Pinpoint the cell where the given text exists, returning its (x, y) midpoint coordinate. 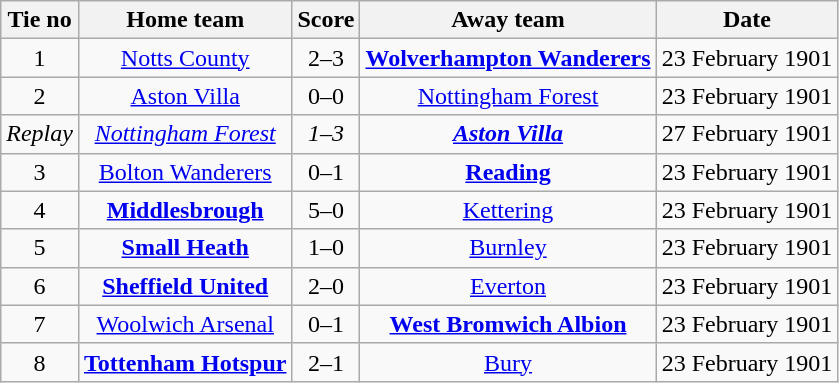
27 February 1901 (747, 134)
4 (40, 210)
Tottenham Hotspur (185, 362)
6 (40, 286)
5 (40, 248)
Bury (508, 362)
1–3 (326, 134)
2–3 (326, 58)
3 (40, 172)
West Bromwich Albion (508, 324)
Home team (185, 20)
Notts County (185, 58)
7 (40, 324)
Tie no (40, 20)
Burnley (508, 248)
2–0 (326, 286)
1–0 (326, 248)
8 (40, 362)
Kettering (508, 210)
Wolverhampton Wanderers (508, 58)
1 (40, 58)
Sheffield United (185, 286)
Replay (40, 134)
Date (747, 20)
2 (40, 96)
0–0 (326, 96)
Bolton Wanderers (185, 172)
5–0 (326, 210)
Away team (508, 20)
Everton (508, 286)
Middlesbrough (185, 210)
Score (326, 20)
Small Heath (185, 248)
2–1 (326, 362)
Reading (508, 172)
Woolwich Arsenal (185, 324)
